Return (X, Y) of the center of cell containing provided text 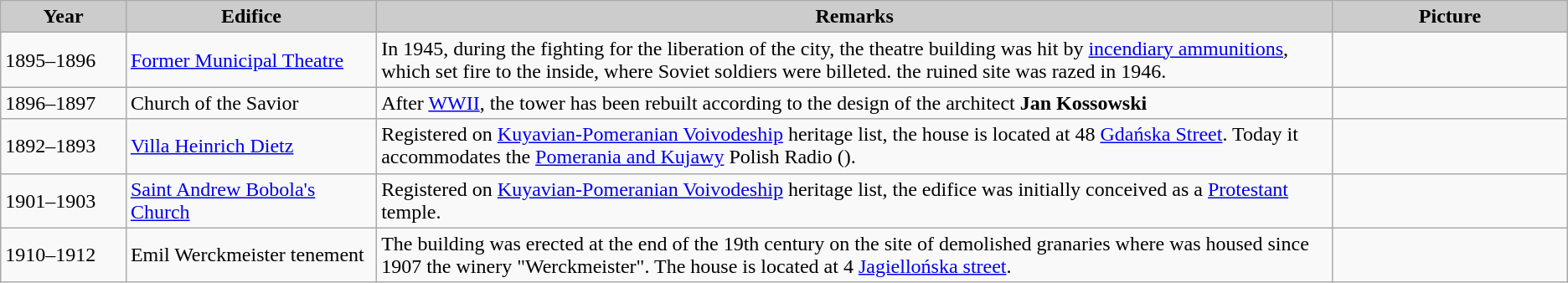
Church of the Savior (251, 103)
Villa Heinrich Dietz (251, 146)
Former Municipal Theatre (251, 60)
Emil Werckmeister tenement (251, 255)
Remarks (854, 17)
1896–1897 (64, 103)
Year (64, 17)
After WWII, the tower has been rebuilt according to the design of the architect Jan Kossowski (854, 103)
Saint Andrew Bobola's Church (251, 201)
Edifice (251, 17)
1892–1893 (64, 146)
Registered on Kuyavian-Pomeranian Voivodeship heritage list, the edifice was initially conceived as a Protestant temple. (854, 201)
1910–1912 (64, 255)
1895–1896 (64, 60)
1901–1903 (64, 201)
Picture (1451, 17)
